Identify which cell holds the provided text, then report its [x, y] central coordinate. 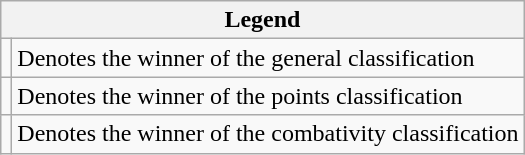
Legend [262, 20]
Denotes the winner of the points classification [268, 96]
Denotes the winner of the general classification [268, 58]
Denotes the winner of the combativity classification [268, 134]
